Output the [X, Y] coordinate of the center of the cell containing the given text.  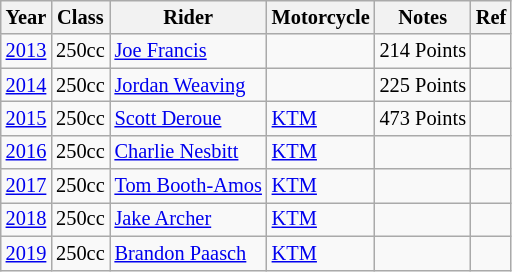
2014 [26, 85]
Charlie Nesbitt [188, 152]
Class [80, 17]
214 Points [423, 51]
2019 [26, 253]
Rider [188, 17]
Jake Archer [188, 219]
2017 [26, 186]
Jordan Weaving [188, 85]
2013 [26, 51]
Scott Deroue [188, 118]
225 Points [423, 85]
Brandon Paasch [188, 253]
2015 [26, 118]
Notes [423, 17]
2016 [26, 152]
473 Points [423, 118]
Motorcycle [321, 17]
Ref [491, 17]
Joe Francis [188, 51]
2018 [26, 219]
Tom Booth-Amos [188, 186]
Year [26, 17]
